From the cell containing the given text, extract its center point as [x, y] coordinate. 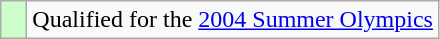
Qualified for the 2004 Summer Olympics [233, 20]
